Find where the given text appears and provide that cell's center as (X, Y) coordinate. 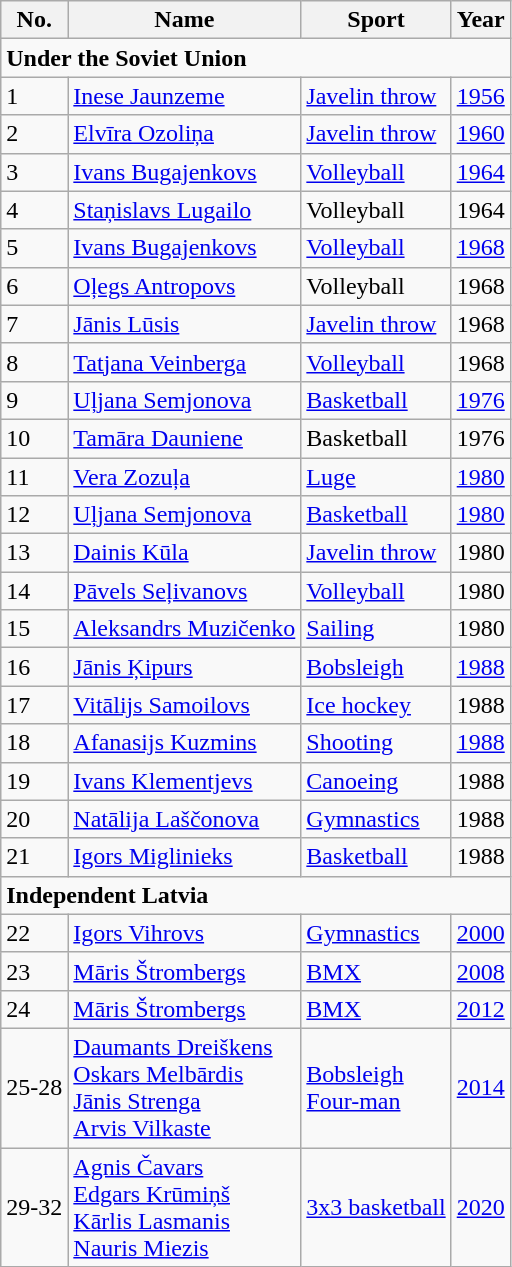
2020 (480, 1208)
29-32 (34, 1208)
24 (34, 1009)
Natālija Laščonova (184, 819)
4 (34, 210)
Oļegs Antropovs (184, 286)
12 (34, 515)
No. (34, 20)
Daumants Dreiškens Oskars Melbārdis Jānis Strenga Arvis Vilkaste (184, 1088)
Jānis Lūsis (184, 324)
13 (34, 553)
15 (34, 629)
19 (34, 781)
Staņislavs Lugailo (184, 210)
Ice hockey (376, 705)
Name (184, 20)
Igors Vihrovs (184, 933)
25-28 (34, 1088)
Agnis Čavars Edgars Krūmiņš Kārlis Lasmanis Nauris Miezis (184, 1208)
5 (34, 248)
1956 (480, 96)
14 (34, 591)
16 (34, 667)
18 (34, 743)
Tamāra Dauniene (184, 438)
Pāvels Seļivanovs (184, 591)
2014 (480, 1088)
Afanasijs Kuzmins (184, 743)
3 (34, 172)
Aleksandrs Muzičenko (184, 629)
8 (34, 362)
23 (34, 971)
7 (34, 324)
2008 (480, 971)
Vera Zozuļa (184, 477)
1 (34, 96)
Dainis Kūla (184, 553)
9 (34, 400)
Bobsleigh (376, 667)
22 (34, 933)
20 (34, 819)
Jānis Ķipurs (184, 667)
Independent Latvia (256, 895)
10 (34, 438)
Year (480, 20)
Sport (376, 20)
Shooting (376, 743)
Inese Jaunzeme (184, 96)
Elvīra Ozoliņa (184, 134)
1960 (480, 134)
Sailing (376, 629)
3x3 basketball (376, 1208)
2000 (480, 933)
2012 (480, 1009)
6 (34, 286)
Luge (376, 477)
Ivans Klementjevs (184, 781)
17 (34, 705)
BobsleighFour-man (376, 1088)
Vitālijs Samoilovs (184, 705)
11 (34, 477)
Canoeing (376, 781)
Tatjana Veinberga (184, 362)
2 (34, 134)
Igors Miglinieks (184, 857)
21 (34, 857)
Under the Soviet Union (256, 58)
